Identify which cell holds the provided text, then report its [X, Y] central coordinate. 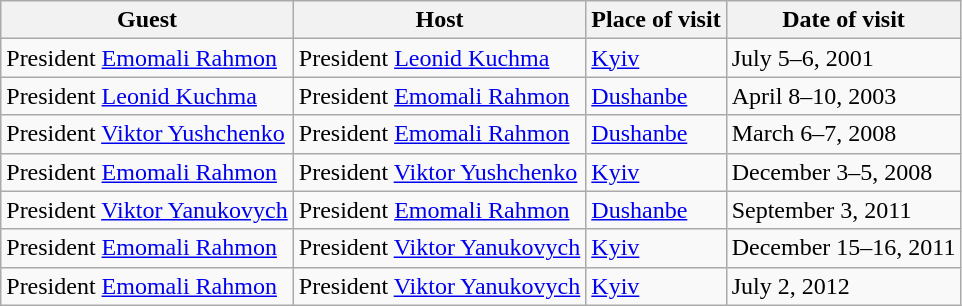
Guest [148, 20]
Place of visit [656, 20]
July 5–6, 2001 [844, 58]
September 3, 2011 [844, 210]
December 3–5, 2008 [844, 172]
July 2, 2012 [844, 286]
Date of visit [844, 20]
Host [440, 20]
April 8–10, 2003 [844, 96]
December 15–16, 2011 [844, 248]
March 6–7, 2008 [844, 134]
